Capture the cell that displays the provided text and extract its (X, Y) central coordinate. 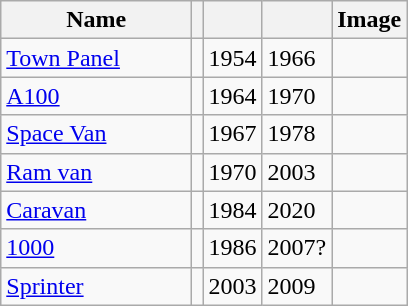
1986 (232, 248)
1964 (232, 96)
1978 (297, 134)
Town Panel (96, 58)
A100 (96, 96)
Name (96, 20)
1966 (297, 58)
Ram van (96, 172)
1984 (232, 210)
2009 (297, 286)
2007? (297, 248)
Sprinter (96, 286)
1000 (96, 248)
Caravan (96, 210)
Image (370, 20)
Space Van (96, 134)
1954 (232, 58)
2020 (297, 210)
1967 (232, 134)
